Return the (x, y) coordinate for the center point of the cell that contains the specified text.  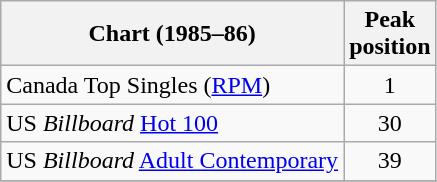
US Billboard Hot 100 (172, 123)
39 (390, 161)
1 (390, 85)
Chart (1985–86) (172, 34)
30 (390, 123)
Peakposition (390, 34)
US Billboard Adult Contemporary (172, 161)
Canada Top Singles (RPM) (172, 85)
